Extract the (X, Y) coordinate from the center of the cell holding the provided text.  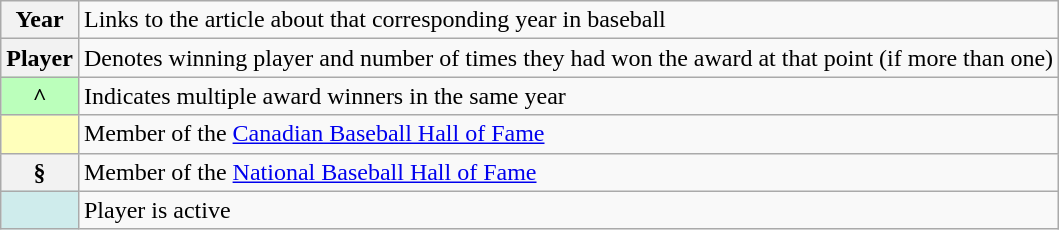
Member of the Canadian Baseball Hall of Fame (568, 134)
^ (40, 96)
§ (40, 172)
Links to the article about that corresponding year in baseball (568, 20)
Year (40, 20)
Denotes winning player and number of times they had won the award at that point (if more than one) (568, 58)
Indicates multiple award winners in the same year (568, 96)
Member of the National Baseball Hall of Fame (568, 172)
Player (40, 58)
Player is active (568, 210)
